Determine the [x, y] coordinate at the center of the cell enclosing the given text.  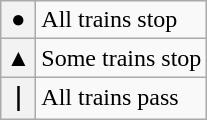
▲ [18, 58]
All trains stop [122, 20]
Some trains stop [122, 58]
｜ [18, 98]
● [18, 20]
All trains pass [122, 98]
